Find where the given text appears and provide that cell's center as (x, y) coordinate. 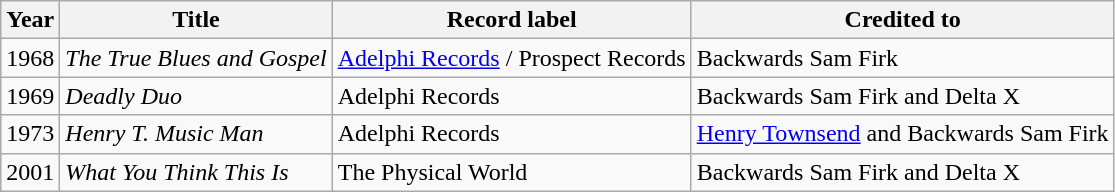
Record label (512, 20)
The Physical World (512, 172)
Credited to (902, 20)
1969 (30, 96)
Backwards Sam Firk (902, 58)
Title (196, 20)
2001 (30, 172)
Adelphi Records / Prospect Records (512, 58)
Henry T. Music Man (196, 134)
What You Think This Is (196, 172)
1973 (30, 134)
Year (30, 20)
Henry Townsend and Backwards Sam Firk (902, 134)
Deadly Duo (196, 96)
1968 (30, 58)
The True Blues and Gospel (196, 58)
